Identify which cell holds the provided text, then report its (x, y) central coordinate. 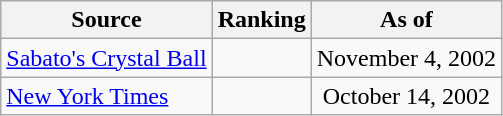
November 4, 2002 (406, 58)
New York Times (106, 96)
Source (106, 20)
Ranking (262, 20)
As of (406, 20)
October 14, 2002 (406, 96)
Sabato's Crystal Ball (106, 58)
